Identify which cell holds the provided text, then report its [X, Y] central coordinate. 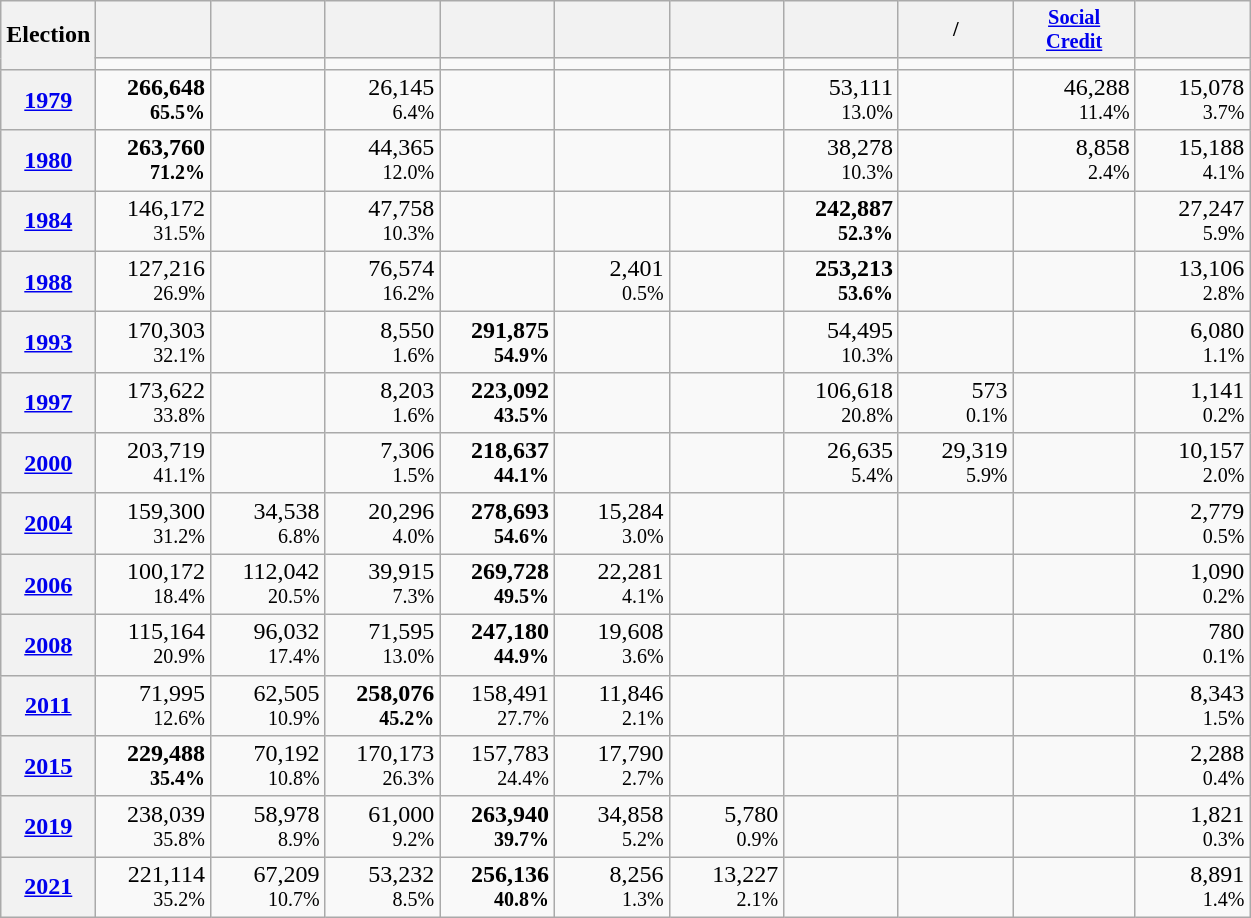
173,62233.8% [154, 402]
8,8582.4% [1074, 160]
38,27810.3% [842, 160]
1988 [48, 282]
1,0900.2% [1192, 584]
1,8210.3% [1192, 826]
2,4010.5% [612, 282]
253,21353.6% [842, 282]
7,3061.5% [382, 464]
106,61820.8% [842, 402]
76,57416.2% [382, 282]
27,2475.9% [1192, 222]
2006 [48, 584]
2,2880.4% [1192, 766]
47,75810.3% [382, 222]
54,49510.3% [842, 342]
29,3195.9% [956, 464]
10,1572.0% [1192, 464]
13,1062.8% [1192, 282]
19,6083.6% [612, 646]
263,94039.7% [498, 826]
70,19210.8% [268, 766]
170,30332.1% [154, 342]
62,50510.9% [268, 706]
115,16420.9% [154, 646]
1993 [48, 342]
238,03935.8% [154, 826]
269,72849.5% [498, 584]
218,63744.1% [498, 464]
34,8585.2% [612, 826]
2004 [48, 524]
242,88752.3% [842, 222]
58,9788.9% [268, 826]
263,76071.2% [154, 160]
17,7902.7% [612, 766]
127,21626.9% [154, 282]
67,20910.7% [268, 888]
291,87554.9% [498, 342]
1979 [48, 100]
1984 [48, 222]
96,03217.4% [268, 646]
61,0009.2% [382, 826]
2021 [48, 888]
/ [956, 30]
5730.1% [956, 402]
2008 [48, 646]
22,2814.1% [612, 584]
278,69354.6% [498, 524]
44,36512.0% [382, 160]
1997 [48, 402]
158,49127.7% [498, 706]
2011 [48, 706]
53,2328.5% [382, 888]
256,13640.8% [498, 888]
8,8911.4% [1192, 888]
247,18044.9% [498, 646]
11,8462.1% [612, 706]
6,0801.1% [1192, 342]
170,17326.3% [382, 766]
229,48835.4% [154, 766]
2000 [48, 464]
20,2964.0% [382, 524]
39,9157.3% [382, 584]
7800.1% [1192, 646]
8,2031.6% [382, 402]
1,1410.2% [1192, 402]
258,07645.2% [382, 706]
53,11113.0% [842, 100]
221,11435.2% [154, 888]
159,30031.2% [154, 524]
2019 [48, 826]
15,0783.7% [1192, 100]
5,7800.9% [726, 826]
223,09243.5% [498, 402]
8,5501.6% [382, 342]
203,71941.1% [154, 464]
100,17218.4% [154, 584]
8,2561.3% [612, 888]
15,1884.1% [1192, 160]
157,78324.4% [498, 766]
34,5386.8% [268, 524]
26,6355.4% [842, 464]
26,1456.4% [382, 100]
2015 [48, 766]
13,2272.1% [726, 888]
112,04220.5% [268, 584]
71,59513.0% [382, 646]
2,7790.5% [1192, 524]
15,2843.0% [612, 524]
266,64865.5% [154, 100]
Election [48, 36]
8,3431.5% [1192, 706]
46,28811.4% [1074, 100]
71,99512.6% [154, 706]
1980 [48, 160]
146,17231.5% [154, 222]
SocialCredit [1074, 30]
